Capture the cell that displays the provided text and extract its (x, y) central coordinate. 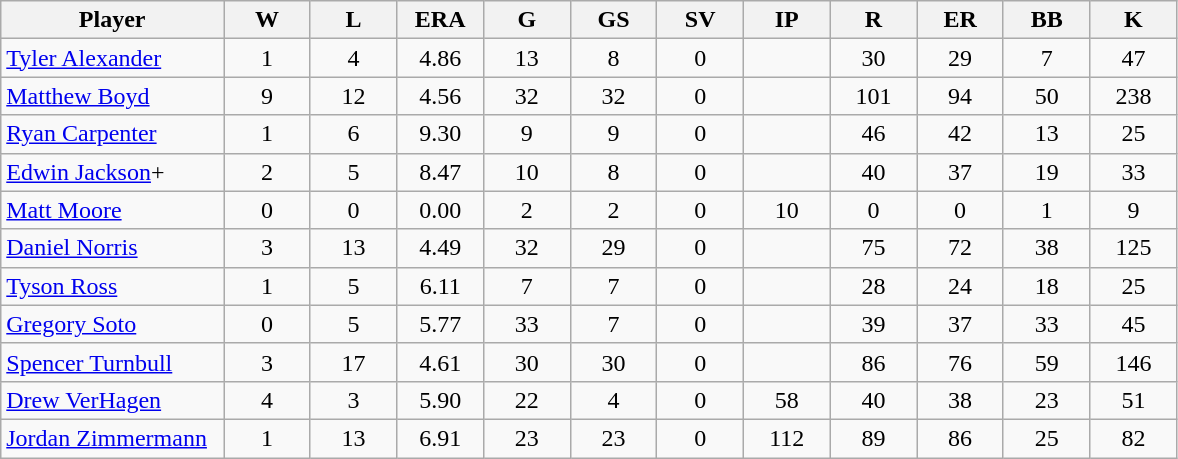
22 (528, 400)
6.11 (440, 286)
82 (1134, 438)
BB (1046, 20)
76 (960, 362)
ERA (440, 20)
12 (354, 96)
Matthew Boyd (112, 96)
18 (1046, 286)
4.56 (440, 96)
0.00 (440, 210)
ER (960, 20)
SV (700, 20)
19 (1046, 172)
Ryan Carpenter (112, 134)
IP (786, 20)
94 (960, 96)
Edwin Jackson+ (112, 172)
K (1134, 20)
6.91 (440, 438)
45 (1134, 324)
17 (354, 362)
238 (1134, 96)
Player (112, 20)
9.30 (440, 134)
89 (874, 438)
Matt Moore (112, 210)
Tyler Alexander (112, 58)
Drew VerHagen (112, 400)
125 (1134, 248)
101 (874, 96)
72 (960, 248)
Daniel Norris (112, 248)
Spencer Turnbull (112, 362)
8.47 (440, 172)
42 (960, 134)
39 (874, 324)
G (528, 20)
58 (786, 400)
4.49 (440, 248)
46 (874, 134)
4.61 (440, 362)
50 (1046, 96)
24 (960, 286)
5.77 (440, 324)
146 (1134, 362)
Jordan Zimmermann (112, 438)
5.90 (440, 400)
51 (1134, 400)
Tyson Ross (112, 286)
47 (1134, 58)
6 (354, 134)
75 (874, 248)
R (874, 20)
W (268, 20)
GS (614, 20)
59 (1046, 362)
4.86 (440, 58)
112 (786, 438)
28 (874, 286)
L (354, 20)
Gregory Soto (112, 324)
